Determine the [x, y] coordinate at the center of the cell enclosing the given text.  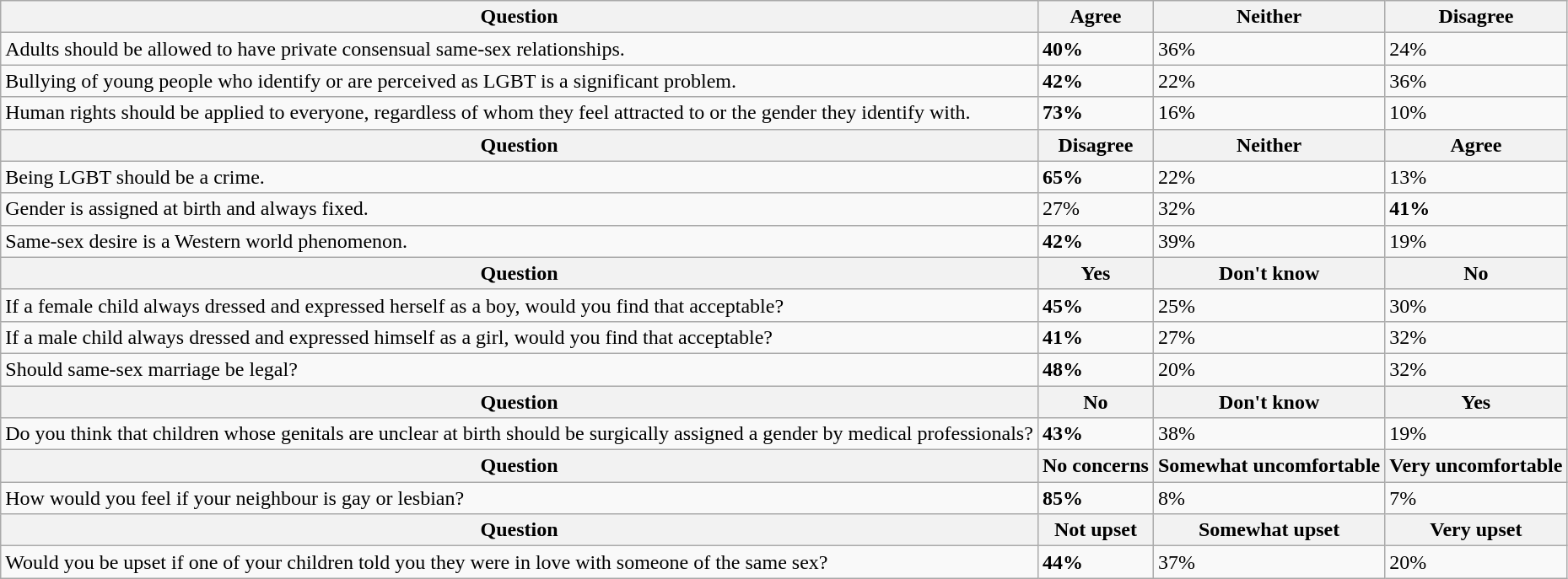
25% [1269, 305]
7% [1476, 498]
No concerns [1095, 466]
Do you think that children whose genitals are unclear at birth should be surgically assigned a gender by medical professionals? [520, 434]
45% [1095, 305]
43% [1095, 434]
44% [1095, 562]
10% [1476, 113]
40% [1095, 49]
Gender is assigned at birth and always fixed. [520, 209]
If a male child always dressed and expressed himself as a girl, would you find that acceptable? [520, 337]
13% [1476, 177]
Should same-sex marriage be legal? [520, 369]
48% [1095, 369]
73% [1095, 113]
Adults should be allowed to have private consensual same-sex relationships. [520, 49]
Somewhat uncomfortable [1269, 466]
Very uncomfortable [1476, 466]
How would you feel if your neighbour is gay or lesbian? [520, 498]
If a female child always dressed and expressed herself as a boy, would you find that acceptable? [520, 305]
8% [1269, 498]
38% [1269, 434]
Not upset [1095, 530]
16% [1269, 113]
65% [1095, 177]
30% [1476, 305]
Human rights should be applied to everyone, regardless of whom they feel attracted to or the gender they identify with. [520, 113]
Very upset [1476, 530]
Would you be upset if one of your children told you they were in love with someone of the same sex? [520, 562]
85% [1095, 498]
39% [1269, 241]
Somewhat upset [1269, 530]
24% [1476, 49]
Bullying of young people who identify or are perceived as LGBT is a significant problem. [520, 81]
Being LGBT should be a crime. [520, 177]
Same-sex desire is a Western world phenomenon. [520, 241]
37% [1269, 562]
